Search for the cell housing the specified text and yield its [x, y] center coordinate. 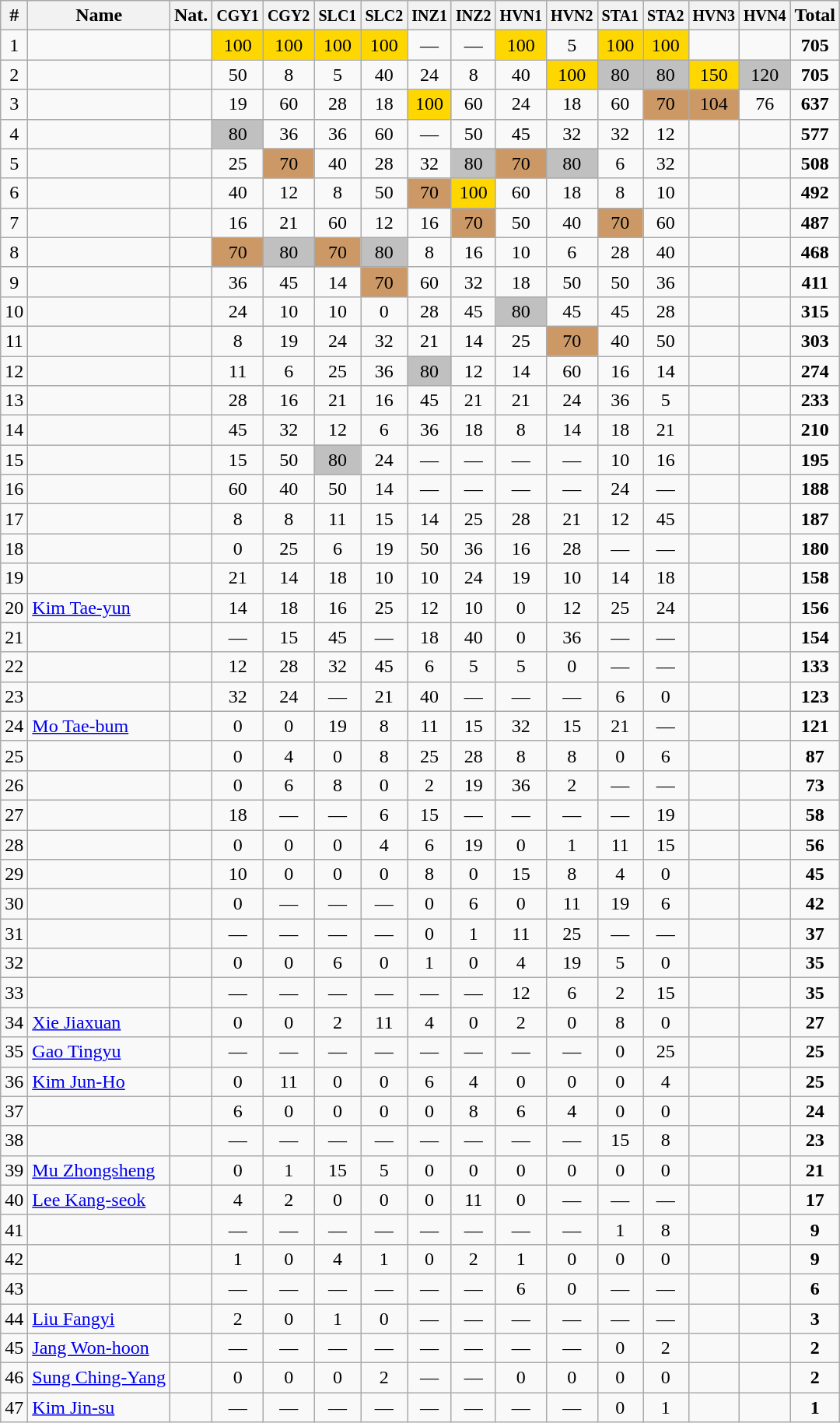
22 [14, 667]
73 [815, 785]
121 [815, 726]
180 [815, 549]
39 [14, 1170]
HVN3 [714, 16]
188 [815, 489]
Kim Jun-Ho [100, 1081]
274 [815, 371]
Kim Jin-su [100, 1407]
468 [815, 252]
156 [815, 608]
Liu Fangyi [100, 1319]
31 [14, 934]
INZ1 [429, 16]
Jang Won-hoon [100, 1348]
STA1 [620, 16]
13 [14, 401]
CGY1 [238, 16]
637 [815, 104]
STA2 [666, 16]
123 [815, 696]
76 [765, 104]
56 [815, 844]
154 [815, 637]
315 [815, 311]
46 [14, 1378]
30 [14, 904]
577 [815, 134]
HVN1 [521, 16]
120 [765, 75]
Total [815, 16]
INZ2 [473, 16]
SLC2 [384, 16]
HVN2 [572, 16]
104 [714, 104]
26 [14, 785]
44 [14, 1319]
SLC1 [338, 16]
233 [815, 401]
Nat. [191, 16]
47 [14, 1407]
150 [714, 75]
Kim Tae-yun [100, 608]
Mo Tae-bum [100, 726]
Sung Ching-Yang [100, 1378]
58 [815, 815]
87 [815, 755]
Name [100, 16]
43 [14, 1288]
133 [815, 667]
492 [815, 193]
38 [14, 1141]
# [14, 16]
29 [14, 874]
210 [815, 430]
Gao Tingyu [100, 1052]
41 [14, 1229]
20 [14, 608]
187 [815, 519]
CGY2 [289, 16]
508 [815, 163]
Xie Jiaxuan [100, 1022]
158 [815, 578]
487 [815, 223]
Lee Kang-seok [100, 1200]
303 [815, 341]
7 [14, 223]
34 [14, 1022]
411 [815, 282]
Mu Zhongsheng [100, 1170]
195 [815, 460]
33 [14, 993]
HVN4 [765, 16]
